Search for the cell housing the specified text and yield its (x, y) center coordinate. 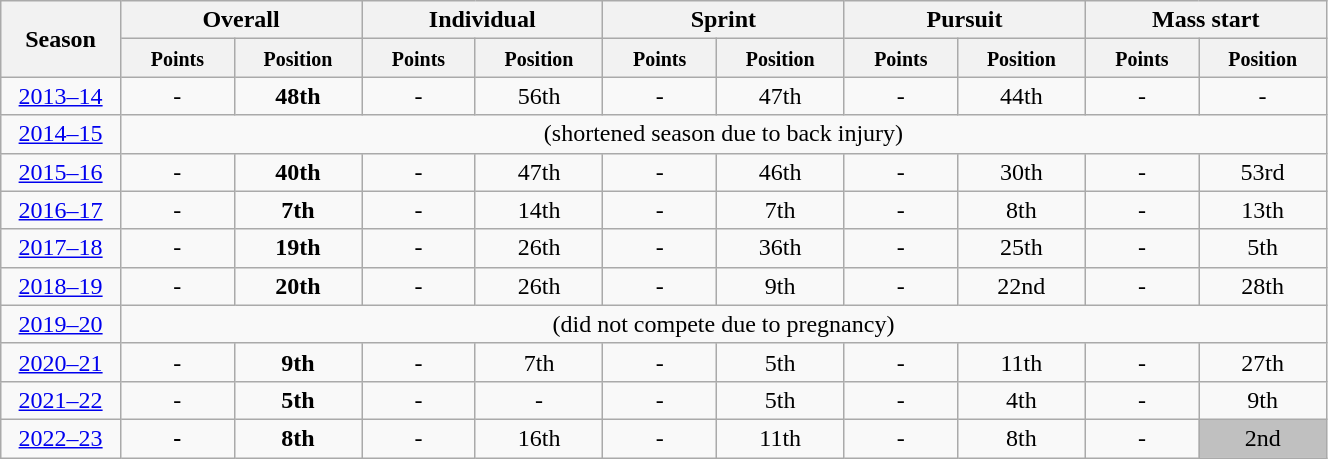
46th (780, 172)
Pursuit (964, 20)
2013–14 (61, 96)
2018–19 (61, 286)
2017–18 (61, 248)
2014–15 (61, 134)
27th (1263, 362)
44th (1022, 96)
Sprint (724, 20)
16th (538, 438)
28th (1263, 286)
Individual (482, 20)
Mass start (1206, 20)
Season (61, 39)
22nd (1022, 286)
19th (298, 248)
2016–17 (61, 210)
56th (538, 96)
53rd (1263, 172)
2015–16 (61, 172)
36th (780, 248)
(did not compete due to pregnancy) (723, 324)
30th (1022, 172)
25th (1022, 248)
20th (298, 286)
40th (298, 172)
2020–21 (61, 362)
48th (298, 96)
2021–22 (61, 400)
14th (538, 210)
2022–23 (61, 438)
Overall (240, 20)
2019–20 (61, 324)
2nd (1263, 438)
13th (1263, 210)
(shortened season due to back injury) (723, 134)
4th (1022, 400)
